Extract the [X, Y] coordinate from the center of the cell holding the provided text.  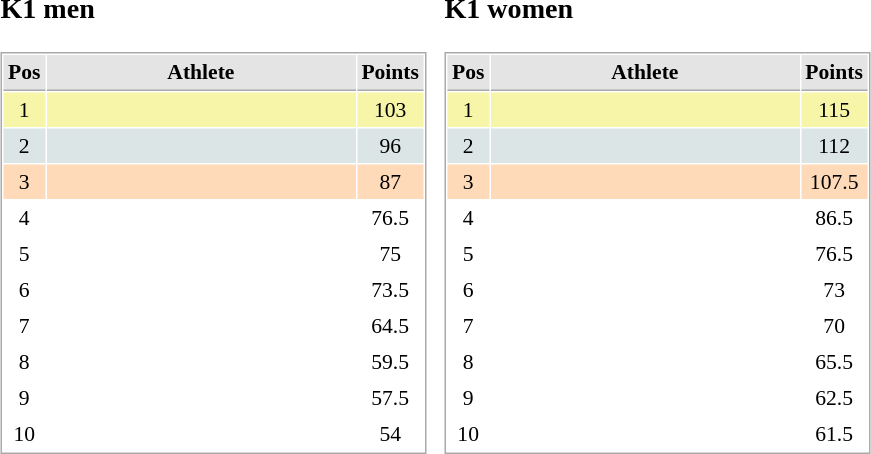
103 [390, 110]
73.5 [390, 290]
107.5 [834, 182]
57.5 [390, 398]
75 [390, 254]
87 [390, 182]
54 [390, 434]
115 [834, 110]
73 [834, 290]
61.5 [834, 434]
62.5 [834, 398]
112 [834, 146]
86.5 [834, 218]
70 [834, 326]
59.5 [390, 362]
65.5 [834, 362]
96 [390, 146]
64.5 [390, 326]
